Search for the cell housing the specified text and yield its (X, Y) center coordinate. 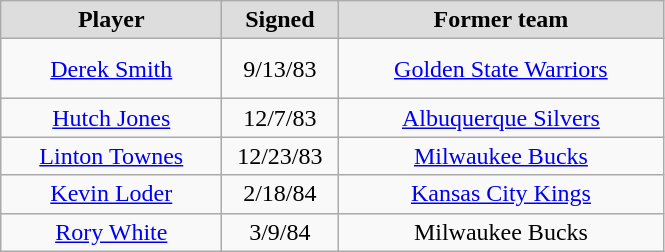
Kansas City Kings (501, 194)
2/18/84 (280, 194)
Rory White (112, 232)
12/23/83 (280, 156)
Golden State Warriors (501, 69)
Kevin Loder (112, 194)
Signed (280, 20)
9/13/83 (280, 69)
Derek Smith (112, 69)
Linton Townes (112, 156)
Albuquerque Silvers (501, 118)
Hutch Jones (112, 118)
3/9/84 (280, 232)
Player (112, 20)
12/7/83 (280, 118)
Former team (501, 20)
